Search for the cell housing the specified text and yield its [x, y] center coordinate. 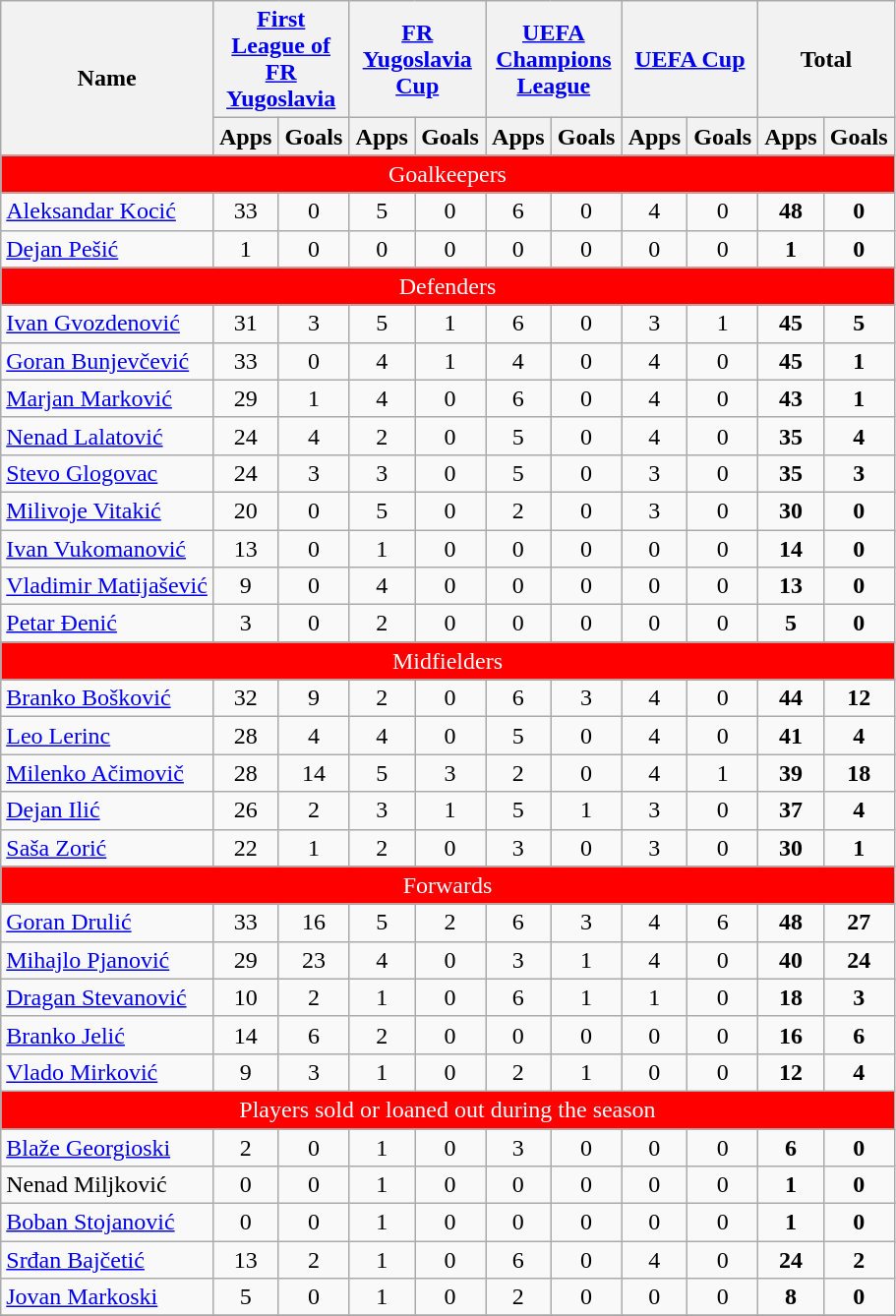
Ivan Vukomanović [107, 548]
Ivan Gvozdenović [107, 324]
Srđan Bajčetić [107, 1260]
26 [246, 810]
10 [246, 997]
Vlado Mirković [107, 1072]
44 [791, 698]
Dragan Stevanović [107, 997]
Defenders [448, 286]
23 [314, 960]
Aleksandar Kocić [107, 211]
22 [246, 848]
Name [107, 79]
Petar Đenić [107, 624]
Branko Bošković [107, 698]
Forwards [448, 885]
Leo Lerinc [107, 736]
FR Yugoslavia Cup [417, 59]
Vladimir Matijašević [107, 586]
Blaže Georgioski [107, 1148]
27 [859, 923]
Nenad Miljković [107, 1185]
Dejan Ilić [107, 810]
Goalkeepers [448, 174]
Total [826, 59]
UEFA Cup [690, 59]
37 [791, 810]
UEFA Champions League [555, 59]
32 [246, 698]
Saša Zorić [107, 848]
Jovan Markoski [107, 1297]
Players sold or loaned out during the season [448, 1109]
First League of FR Yugoslavia [281, 59]
Midfielders [448, 661]
39 [791, 773]
8 [791, 1297]
Mihajlo Pjanović [107, 960]
Marjan Marković [107, 398]
Branko Jelić [107, 1035]
Stevo Glogovac [107, 473]
Goran Drulić [107, 923]
43 [791, 398]
Boban Stojanović [107, 1223]
40 [791, 960]
Goran Bunjevčević [107, 361]
31 [246, 324]
Milenko Ačimovič [107, 773]
Nenad Lalatović [107, 436]
Milivoje Vitakić [107, 510]
41 [791, 736]
Dejan Pešić [107, 249]
20 [246, 510]
